Detect which cell encompasses the target text, then output its (X, Y) center coordinate. 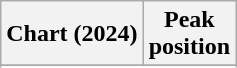
Chart (2024) (72, 34)
Peakposition (189, 34)
